Locate the cell with the specified text and output its [x, y] center coordinate. 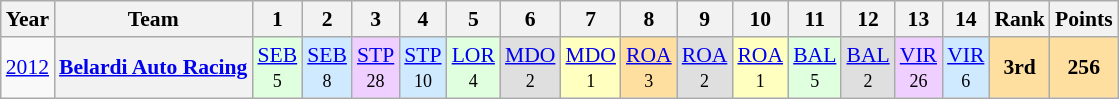
4 [422, 19]
1 [277, 19]
MDO1 [590, 68]
3rd [1020, 68]
12 [868, 19]
11 [814, 19]
9 [705, 19]
13 [918, 19]
BAL2 [868, 68]
256 [1084, 68]
Points [1084, 19]
LOR4 [474, 68]
6 [530, 19]
VIR26 [918, 68]
SEB8 [327, 68]
ROA1 [760, 68]
Belardi Auto Racing [153, 68]
Year [28, 19]
14 [966, 19]
5 [474, 19]
STP28 [376, 68]
MDO2 [530, 68]
SEB5 [277, 68]
ROA3 [649, 68]
Team [153, 19]
3 [376, 19]
7 [590, 19]
2012 [28, 68]
8 [649, 19]
BAL5 [814, 68]
2 [327, 19]
ROA2 [705, 68]
Rank [1020, 19]
STP10 [422, 68]
10 [760, 19]
VIR6 [966, 68]
